Capture the cell that displays the provided text and extract its [x, y] central coordinate. 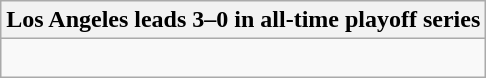
Los Angeles leads 3–0 in all-time playoff series [244, 20]
